Return [X, Y] of the center of cell containing provided text 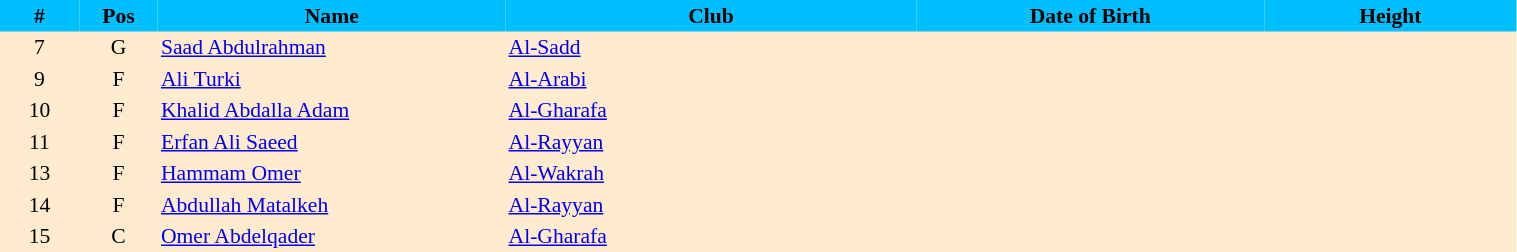
Hammam Omer [332, 174]
Club [712, 16]
Erfan Ali Saeed [332, 142]
Omer Abdelqader [332, 236]
14 [40, 205]
Pos [118, 16]
13 [40, 174]
Ali Turki [332, 79]
11 [40, 142]
9 [40, 79]
Height [1390, 16]
Name [332, 16]
Khalid Abdalla Adam [332, 110]
Abdullah Matalkeh [332, 205]
G [118, 48]
15 [40, 236]
Al-Arabi [712, 79]
7 [40, 48]
Al-Sadd [712, 48]
C [118, 236]
Al-Wakrah [712, 174]
Saad Abdulrahman [332, 48]
10 [40, 110]
Date of Birth [1090, 16]
# [40, 16]
